Return (X, Y) of the center of cell containing provided text 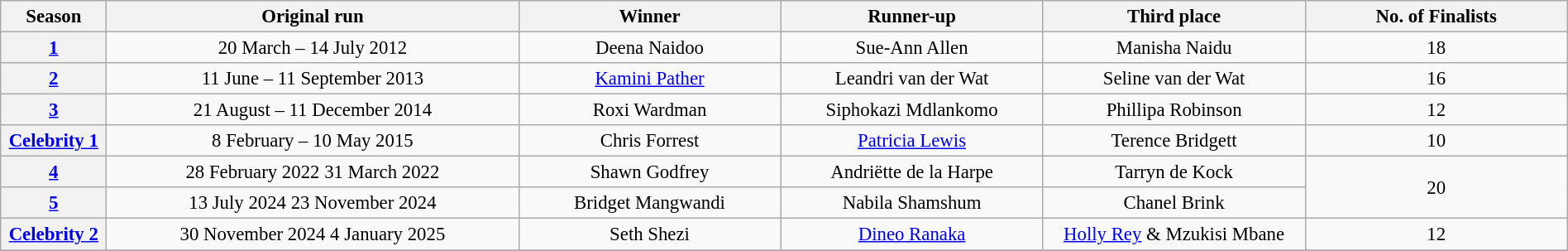
5 (54, 203)
18 (1436, 48)
Original run (313, 17)
21 August – 11 December 2014 (313, 110)
Nabila Shamshum (911, 203)
No. of Finalists (1436, 17)
1 (54, 48)
Andriëtte de la Harpe (911, 172)
28 February 2022 31 March 2022 (313, 172)
Leandri van der Wat (911, 79)
8 February – 10 May 2015 (313, 141)
13 July 2024 23 November 2024 (313, 203)
Chris Forrest (650, 141)
Tarryn de Kock (1174, 172)
Manisha Naidu (1174, 48)
Terence Bridgett (1174, 141)
20 (1436, 187)
16 (1436, 79)
Seth Shezi (650, 234)
Patricia Lewis (911, 141)
Seline van der Wat (1174, 79)
Celebrity 1 (54, 141)
Season (54, 17)
30 November 2024 4 January 2025 (313, 234)
Roxi Wardman (650, 110)
3 (54, 110)
Dineo Ranaka (911, 234)
Chanel Brink (1174, 203)
Sue-Ann Allen (911, 48)
Deena Naidoo (650, 48)
Bridget Mangwandi (650, 203)
Holly Rey & Mzukisi Mbane (1174, 234)
Phillipa Robinson (1174, 110)
Runner-up (911, 17)
Celebrity 2 (54, 234)
Siphokazi Mdlankomo (911, 110)
Winner (650, 17)
Shawn Godfrey (650, 172)
20 March – 14 July 2012 (313, 48)
4 (54, 172)
Kamini Pather (650, 79)
Third place (1174, 17)
2 (54, 79)
11 June – 11 September 2013 (313, 79)
10 (1436, 141)
